Detect which cell encompasses the target text, then output its [X, Y] center coordinate. 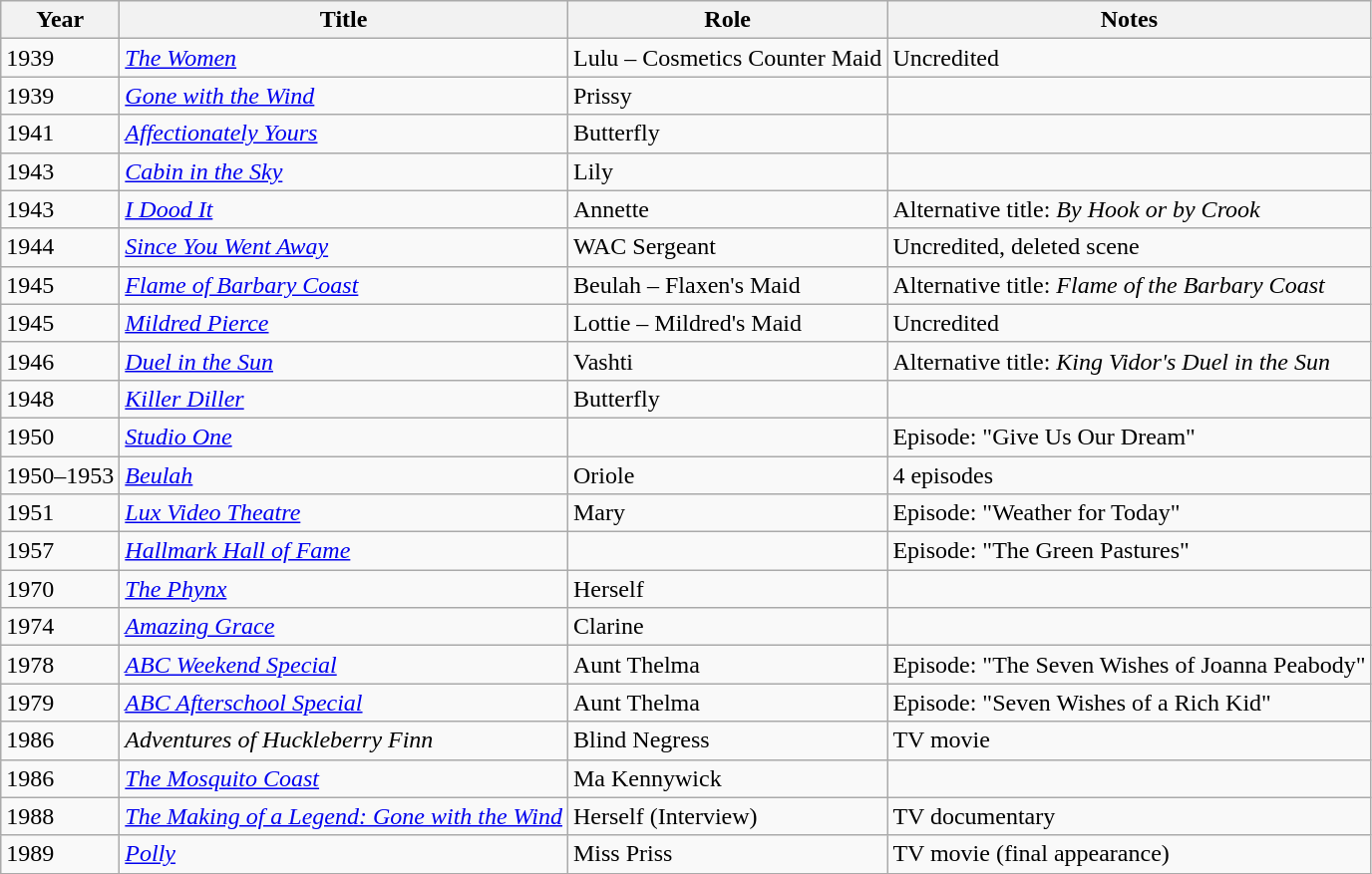
Blind Negress [727, 740]
Title [344, 20]
1957 [60, 551]
The Making of a Legend: Gone with the Wind [344, 816]
Herself (Interview) [727, 816]
Oriole [727, 475]
Duel in the Sun [344, 361]
Clarine [727, 627]
Role [727, 20]
Annette [727, 209]
The Women [344, 58]
The Phynx [344, 589]
Alternative title: By Hook or by Crook [1129, 209]
TV movie [1129, 740]
Hallmark Hall of Fame [344, 551]
I Dood It [344, 209]
Alternative title: Flame of the Barbary Coast [1129, 285]
Affectionately Yours [344, 134]
Studio One [344, 437]
Adventures of Huckleberry Finn [344, 740]
1950 [60, 437]
Beulah – Flaxen's Maid [727, 285]
Lily [727, 171]
1951 [60, 513]
Gone with the Wind [344, 96]
Lux Video Theatre [344, 513]
WAC Sergeant [727, 247]
1948 [60, 399]
Cabin in the Sky [344, 171]
1989 [60, 854]
ABC Afterschool Special [344, 703]
1970 [60, 589]
Alternative title: King Vidor's Duel in the Sun [1129, 361]
Prissy [727, 96]
1988 [60, 816]
Year [60, 20]
1979 [60, 703]
Episode: "Weather for Today" [1129, 513]
TV movie (final appearance) [1129, 854]
Episode: "The Green Pastures" [1129, 551]
Episode: "Seven Wishes of a Rich Kid" [1129, 703]
Herself [727, 589]
Mary [727, 513]
4 episodes [1129, 475]
Killer Diller [344, 399]
Uncredited, deleted scene [1129, 247]
Lottie – Mildred's Maid [727, 323]
Vashti [727, 361]
The Mosquito Coast [344, 778]
1941 [60, 134]
1946 [60, 361]
Episode: "The Seven Wishes of Joanna Peabody" [1129, 665]
1974 [60, 627]
Since You Went Away [344, 247]
Lulu – Cosmetics Counter Maid [727, 58]
1944 [60, 247]
Beulah [344, 475]
1950–1953 [60, 475]
1978 [60, 665]
Polly [344, 854]
Amazing Grace [344, 627]
TV documentary [1129, 816]
Miss Priss [727, 854]
Ma Kennywick [727, 778]
ABC Weekend Special [344, 665]
Flame of Barbary Coast [344, 285]
Mildred Pierce [344, 323]
Notes [1129, 20]
Episode: "Give Us Our Dream" [1129, 437]
